Determine the [X, Y] coordinate at the center of the cell enclosing the given text.  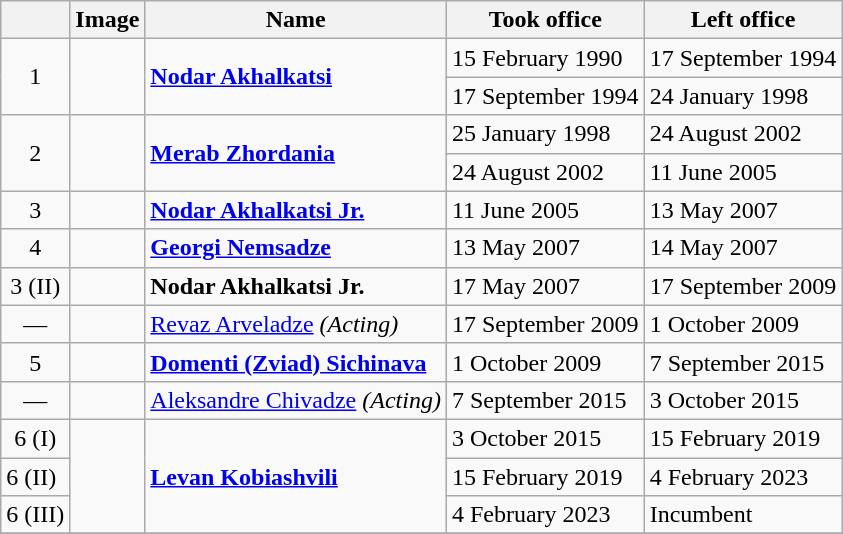
Aleksandre Chivadze (Acting) [296, 400]
5 [36, 362]
1 [36, 77]
2 [36, 153]
15 February 1990 [545, 58]
Domenti (Zviad) Sichinava [296, 362]
3 [36, 210]
14 May 2007 [743, 248]
Image [108, 20]
Took office [545, 20]
6 (I) [36, 438]
3 (II) [36, 286]
Name [296, 20]
Revaz Arveladze (Acting) [296, 324]
Levan Kobiashvili [296, 476]
Left office [743, 20]
24 January 1998 [743, 96]
Incumbent [743, 515]
Merab Zhordania [296, 153]
Georgi Nemsadze [296, 248]
25 January 1998 [545, 134]
4 [36, 248]
17 May 2007 [545, 286]
Nodar Akhalkatsi [296, 77]
6 (III) [36, 515]
6 (II) [36, 477]
